Determine the [x, y] coordinate at the center of the cell enclosing the given text.  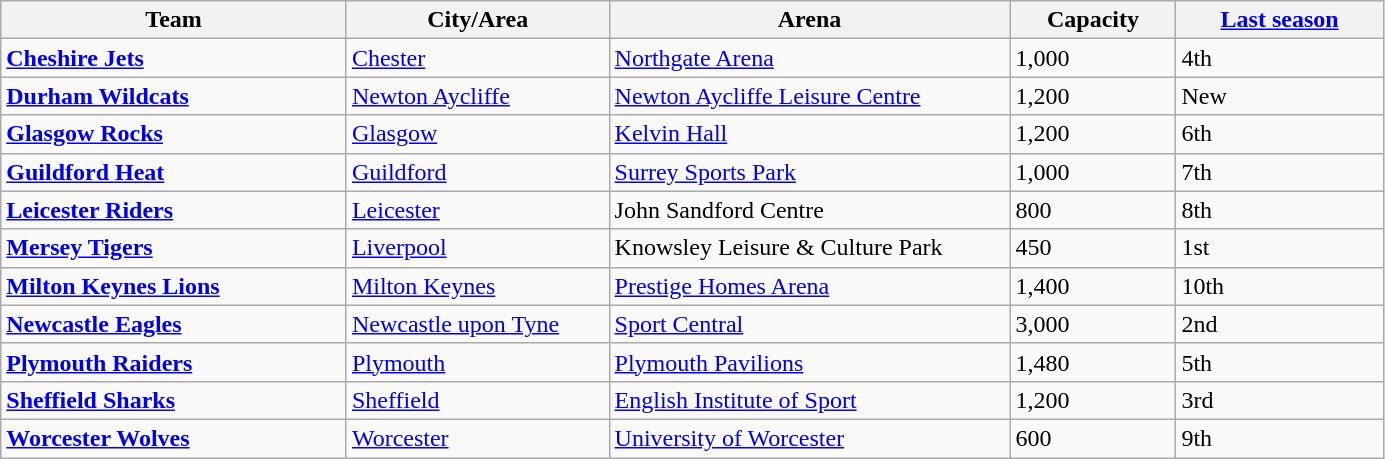
City/Area [478, 20]
1,400 [1093, 286]
Newton Aycliffe Leisure Centre [810, 96]
Northgate Arena [810, 58]
Glasgow Rocks [174, 134]
English Institute of Sport [810, 400]
Sport Central [810, 324]
3rd [1280, 400]
John Sandford Centre [810, 210]
3,000 [1093, 324]
Newcastle Eagles [174, 324]
New [1280, 96]
Team [174, 20]
6th [1280, 134]
600 [1093, 438]
Surrey Sports Park [810, 172]
Plymouth Pavilions [810, 362]
Worcester Wolves [174, 438]
Worcester [478, 438]
5th [1280, 362]
8th [1280, 210]
450 [1093, 248]
Leicester [478, 210]
1st [1280, 248]
Cheshire Jets [174, 58]
Mersey Tigers [174, 248]
Glasgow [478, 134]
Sheffield [478, 400]
Newton Aycliffe [478, 96]
Liverpool [478, 248]
Plymouth [478, 362]
Plymouth Raiders [174, 362]
Arena [810, 20]
4th [1280, 58]
10th [1280, 286]
Durham Wildcats [174, 96]
Guildford [478, 172]
Milton Keynes Lions [174, 286]
Newcastle upon Tyne [478, 324]
Sheffield Sharks [174, 400]
2nd [1280, 324]
Last season [1280, 20]
Chester [478, 58]
800 [1093, 210]
Milton Keynes [478, 286]
University of Worcester [810, 438]
Kelvin Hall [810, 134]
Guildford Heat [174, 172]
Capacity [1093, 20]
Leicester Riders [174, 210]
Knowsley Leisure & Culture Park [810, 248]
9th [1280, 438]
1,480 [1093, 362]
7th [1280, 172]
Prestige Homes Arena [810, 286]
